Identify which cell holds the provided text, then report its [X, Y] central coordinate. 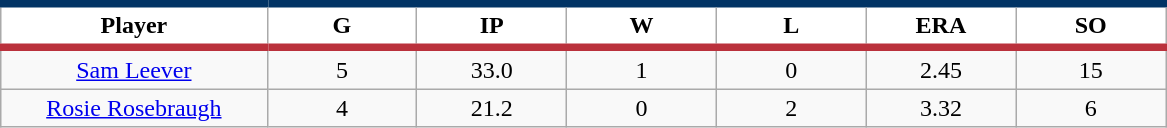
3.32 [941, 108]
5 [342, 68]
2 [791, 108]
L [791, 26]
G [342, 26]
2.45 [941, 68]
W [642, 26]
Rosie Rosebraugh [134, 108]
6 [1091, 108]
1 [642, 68]
21.2 [492, 108]
ERA [941, 26]
SO [1091, 26]
15 [1091, 68]
IP [492, 26]
33.0 [492, 68]
Sam Leever [134, 68]
4 [342, 108]
Player [134, 26]
